Detect which cell encompasses the target text, then output its (X, Y) center coordinate. 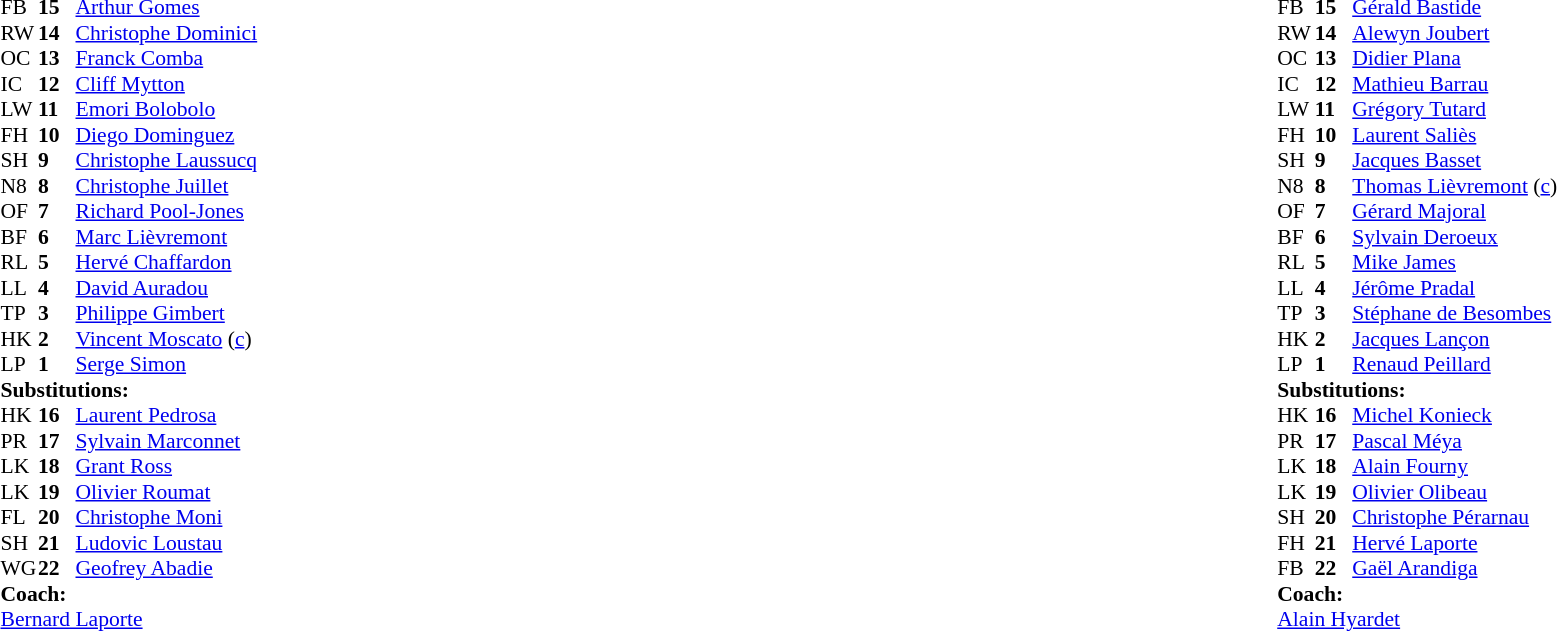
Geofrey Abadie (167, 569)
Michel Konieck (1454, 415)
Philippe Gimbert (167, 313)
Olivier Olibeau (1454, 492)
Didier Plana (1454, 59)
Vincent Moscato (c) (167, 339)
Hervé Chaffardon (167, 263)
Franck Comba (167, 59)
Laurent Saliès (1454, 135)
Sylvain Marconnet (167, 441)
Thomas Lièvremont (c) (1454, 186)
Jacques Basset (1454, 161)
Jérôme Pradal (1454, 288)
Renaud Peillard (1454, 365)
Emori Bolobolo (167, 109)
Stéphane de Besombes (1454, 313)
Pascal Méya (1454, 441)
Richard Pool-Jones (167, 211)
Gérard Majoral (1454, 211)
Grégory Tutard (1454, 109)
David Auradou (167, 288)
Sylvain Deroeux (1454, 237)
Gaël Arandiga (1454, 569)
Alewyn Joubert (1454, 33)
Christophe Laussucq (167, 161)
Christophe Juillet (167, 186)
Hervé Laporte (1454, 543)
Laurent Pedrosa (167, 415)
Grant Ross (167, 467)
Christophe Pérarnau (1454, 517)
FL (19, 517)
Jacques Lançon (1454, 339)
Alain Fourny (1454, 467)
Olivier Roumat (167, 492)
Ludovic Loustau (167, 543)
Mathieu Barrau (1454, 84)
Marc Lièvremont (167, 237)
Cliff Mytton (167, 84)
Mike James (1454, 263)
Diego Dominguez (167, 135)
Christophe Dominici (167, 33)
Serge Simon (167, 365)
FB (1296, 569)
WG (19, 569)
Christophe Moni (167, 517)
